Scan for the cell matching the given text and deliver its [x, y] coordinate at center. 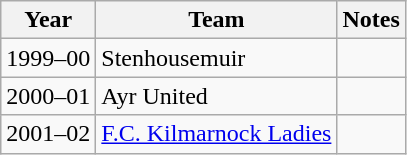
2001–02 [48, 134]
F.C. Kilmarnock Ladies [216, 134]
Team [216, 20]
Year [48, 20]
Stenhousemuir [216, 58]
Ayr United [216, 96]
Notes [371, 20]
2000–01 [48, 96]
1999–00 [48, 58]
